Scan for the cell matching the given text and deliver its [X, Y] coordinate at center. 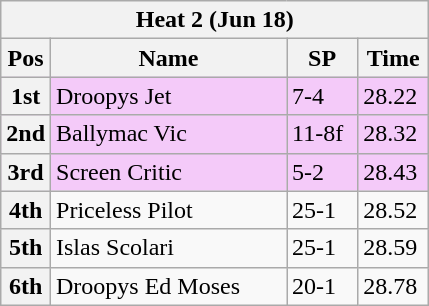
Time [394, 58]
5-2 [322, 172]
28.78 [394, 286]
Screen Critic [169, 172]
11-8f [322, 134]
2nd [26, 134]
7-4 [322, 96]
4th [26, 210]
28.22 [394, 96]
Pos [26, 58]
Droopys Ed Moses [169, 286]
6th [26, 286]
Name [169, 58]
28.59 [394, 248]
Priceless Pilot [169, 210]
Droopys Jet [169, 96]
28.52 [394, 210]
SP [322, 58]
1st [26, 96]
28.32 [394, 134]
5th [26, 248]
3rd [26, 172]
Islas Scolari [169, 248]
20-1 [322, 286]
28.43 [394, 172]
Heat 2 (Jun 18) [215, 20]
Ballymac Vic [169, 134]
